Extract the (x, y) coordinate from the center of the cell holding the provided text.  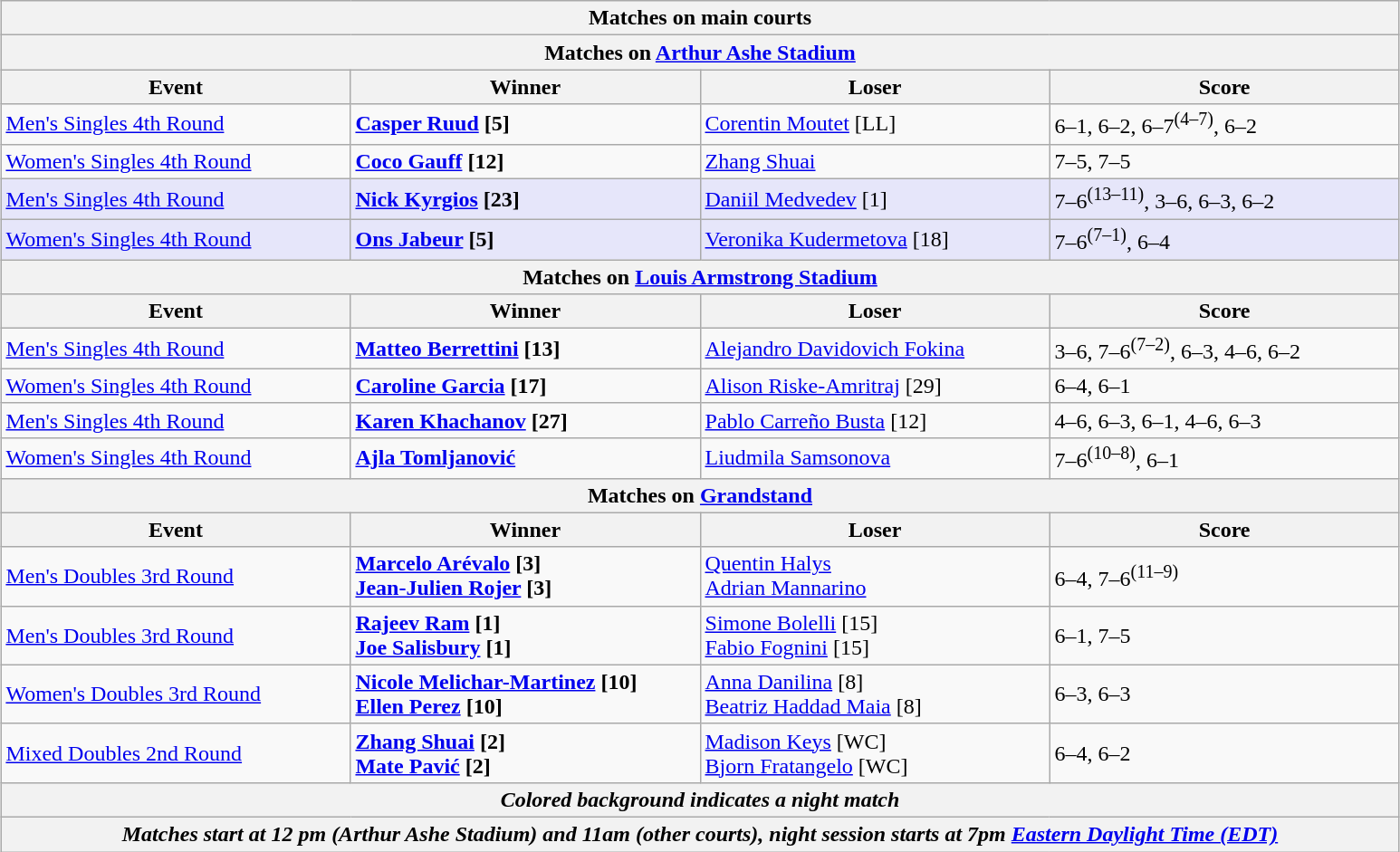
Karen Khachanov [27] (525, 420)
Pablo Carreño Busta [12] (875, 420)
6–1, 6–2, 6–7(4–7), 6–2 (1224, 125)
Daniil Medvedev [1] (875, 199)
Matches start at 12 pm (Arthur Ashe Stadium) and 11am (other courts), night session starts at 7pm Eastern Daylight Time (EDT) (700, 834)
Rajeev Ram [1] Joe Salisbury [1] (525, 636)
Marcelo Arévalo [3] Jean-Julien Rojer [3] (525, 576)
Colored background indicates a night match (700, 799)
Casper Ruud [5] (525, 125)
Mixed Doubles 2nd Round (176, 753)
Alison Riske-Amritraj [29] (875, 386)
Zhang Shuai [2] Mate Pavić [2] (525, 753)
Simone Bolelli [15] Fabio Fognini [15] (875, 636)
Nick Kyrgios [23] (525, 199)
Zhang Shuai (875, 161)
Matches on Grandstand (700, 495)
7–6(10–8), 6–1 (1224, 458)
Matches on Louis Armstrong Stadium (700, 277)
6–4, 6–2 (1224, 753)
Veronika Kudermetova [18] (875, 239)
6–4, 7–6(11–9) (1224, 576)
4–6, 6–3, 6–1, 4–6, 6–3 (1224, 420)
Women's Doubles 3rd Round (176, 694)
7–6(7–1), 6–4 (1224, 239)
Anna Danilina [8] Beatriz Haddad Maia [8] (875, 694)
Matches on Arthur Ashe Stadium (700, 53)
7–5, 7–5 (1224, 161)
Ons Jabeur [5] (525, 239)
7–6(13–11), 3–6, 6–3, 6–2 (1224, 199)
Corentin Moutet [LL] (875, 125)
Coco Gauff [12] (525, 161)
Matteo Berrettini [13] (525, 349)
6–1, 7–5 (1224, 636)
Caroline Garcia [17] (525, 386)
Alejandro Davidovich Fokina (875, 349)
Liudmila Samsonova (875, 458)
Ajla Tomljanović (525, 458)
Matches on main courts (700, 18)
Nicole Melichar-Martinez [10] Ellen Perez [10] (525, 694)
Quentin Halys Adrian Mannarino (875, 576)
6–3, 6–3 (1224, 694)
3–6, 7–6(7–2), 6–3, 4–6, 6–2 (1224, 349)
6–4, 6–1 (1224, 386)
Madison Keys [WC] Bjorn Fratangelo [WC] (875, 753)
